Determine the (X, Y) coordinate at the center of the cell enclosing the given text.  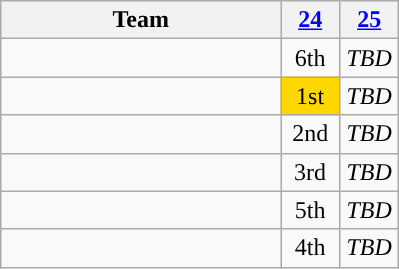
1st (310, 96)
24 (310, 20)
4th (310, 248)
25 (370, 20)
6th (310, 58)
3rd (310, 172)
Team (141, 20)
5th (310, 210)
2nd (310, 134)
